Find where the given text appears and provide that cell's center as (X, Y) coordinate. 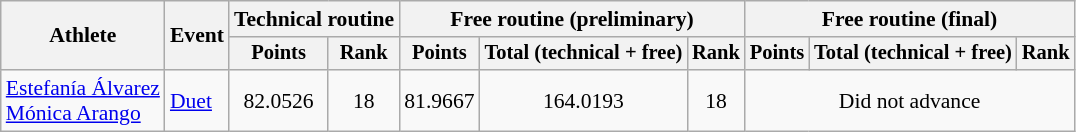
Athlete (83, 36)
Duet (197, 100)
Free routine (preliminary) (572, 19)
Technical routine (314, 19)
82.0526 (278, 100)
Event (197, 36)
Estefanía Álvarez Mónica Arango (83, 100)
Did not advance (910, 100)
81.9667 (439, 100)
Free routine (final) (910, 19)
164.0193 (584, 100)
